For the text-containing cell, return its midpoint in [X, Y] coordinate format. 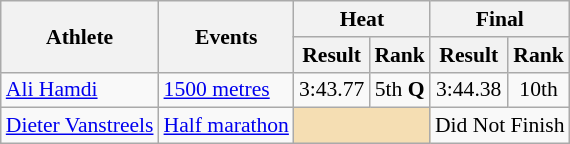
Ali Hamdi [80, 90]
Final [500, 19]
3:43.77 [332, 90]
Dieter Vanstreels [80, 126]
Half marathon [226, 126]
Athlete [80, 36]
Did Not Finish [500, 126]
5th Q [400, 90]
Events [226, 36]
3:44.38 [469, 90]
Heat [362, 19]
1500 metres [226, 90]
10th [538, 90]
